Search for the cell housing the specified text and yield its [X, Y] center coordinate. 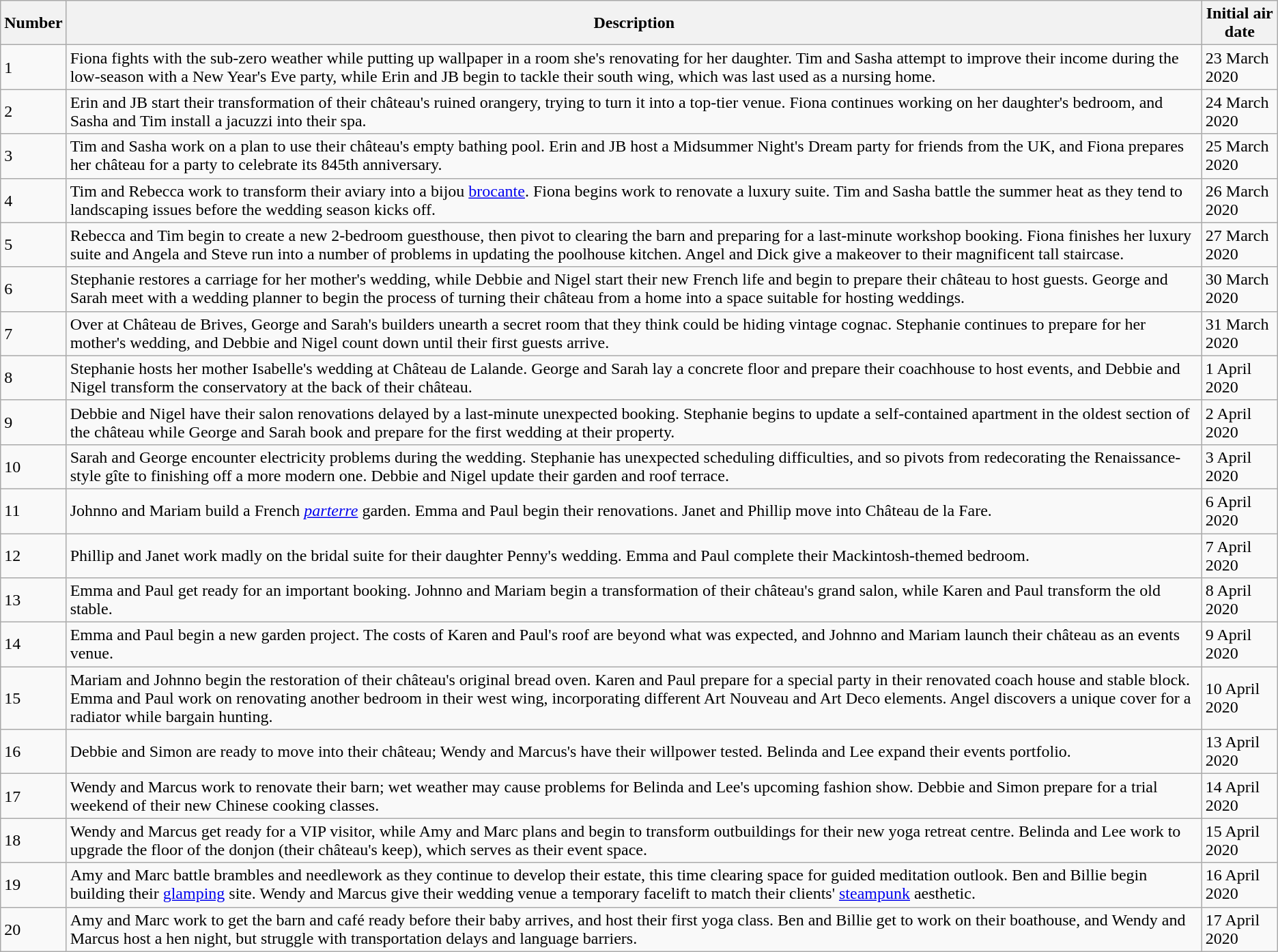
8 April 2020 [1240, 601]
27 March 2020 [1240, 244]
7 [33, 333]
12 [33, 556]
13 April 2020 [1240, 752]
18 [33, 841]
Debbie and Simon are ready to move into their château; Wendy and Marcus's have their willpower tested. Belinda and Lee expand their events portfolio. [634, 752]
17 [33, 796]
26 March 2020 [1240, 201]
Johnno and Mariam build a French parterre garden. Emma and Paul begin their renovations. Janet and Phillip move into Château de la Fare. [634, 510]
31 March 2020 [1240, 333]
17 April 2020 [1240, 929]
2 [33, 112]
14 April 2020 [1240, 796]
4 [33, 201]
15 April 2020 [1240, 841]
10 April 2020 [1240, 698]
25 March 2020 [1240, 156]
19 [33, 884]
30 March 2020 [1240, 289]
5 [33, 244]
16 [33, 752]
1 April 2020 [1240, 378]
9 April 2020 [1240, 644]
Initial air date [1240, 23]
14 [33, 644]
16 April 2020 [1240, 884]
9 [33, 422]
6 April 2020 [1240, 510]
7 April 2020 [1240, 556]
24 March 2020 [1240, 112]
13 [33, 601]
3 April 2020 [1240, 467]
11 [33, 510]
8 [33, 378]
20 [33, 929]
10 [33, 467]
3 [33, 156]
6 [33, 289]
2 April 2020 [1240, 422]
1 [33, 67]
23 March 2020 [1240, 67]
Description [634, 23]
15 [33, 698]
Number [33, 23]
Phillip and Janet work madly on the bridal suite for their daughter Penny's wedding. Emma and Paul complete their Mackintosh-themed bedroom. [634, 556]
